From the cell containing the given text, extract its center point as [x, y] coordinate. 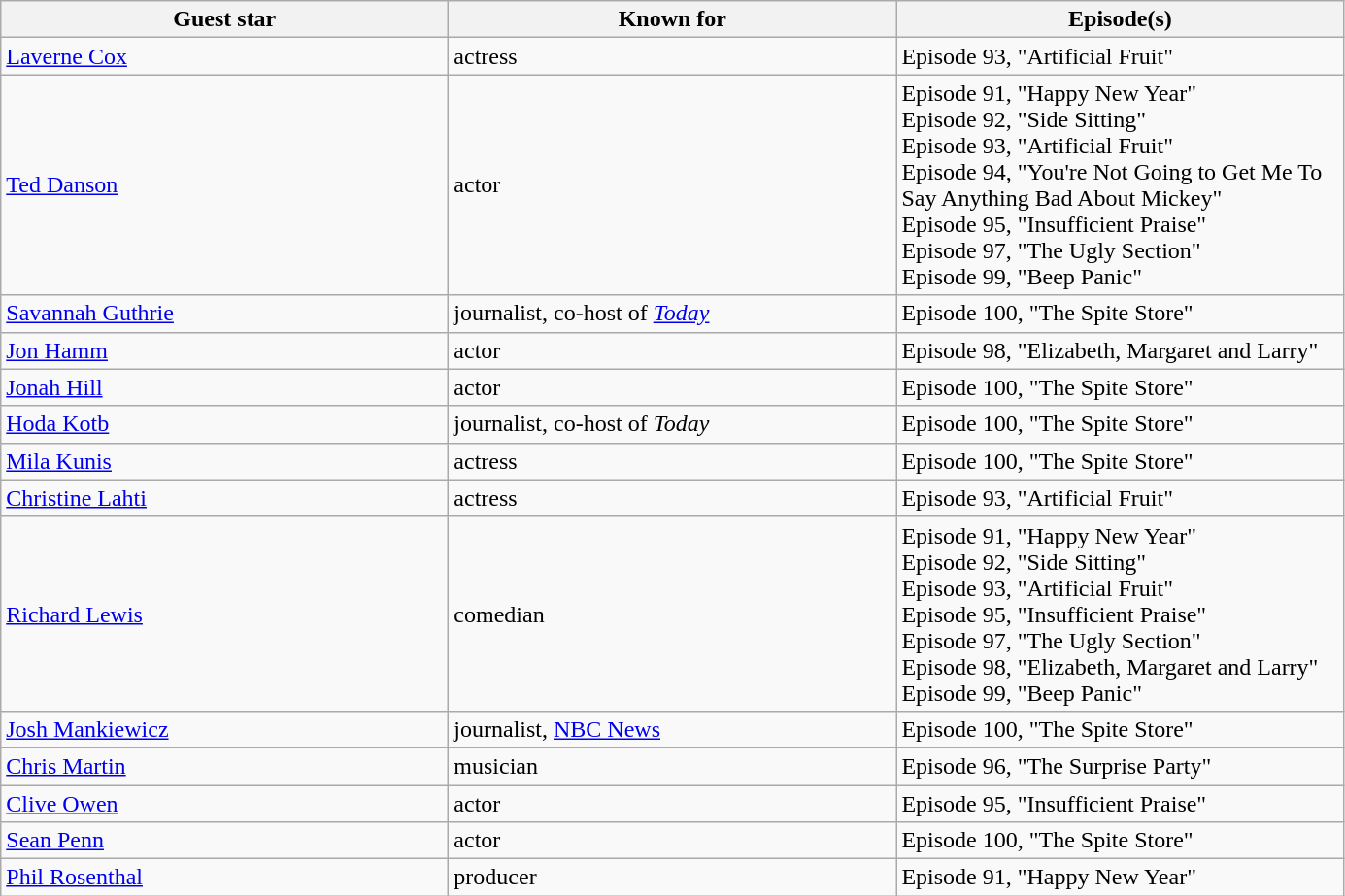
journalist, NBC News [672, 729]
Jon Hamm [225, 350]
Josh Mankiewicz [225, 729]
Episode 98, "Elizabeth, Margaret and Larry" [1121, 350]
Ted Danson [225, 184]
Hoda Kotb [225, 424]
Episode(s) [1121, 19]
Chris Martin [225, 766]
musician [672, 766]
Guest star [225, 19]
producer [672, 878]
Known for [672, 19]
Laverne Cox [225, 56]
Phil Rosenthal [225, 878]
Savannah Guthrie [225, 314]
Clive Owen [225, 803]
Christine Lahti [225, 498]
Mila Kunis [225, 461]
Sean Penn [225, 841]
Richard Lewis [225, 614]
Episode 96, "The Surprise Party" [1121, 766]
Jonah Hill [225, 387]
Episode 95, "Insufficient Praise" [1121, 803]
Episode 91, "Happy New Year" [1121, 878]
comedian [672, 614]
